Pinpoint the cell where the given text exists, returning its (X, Y) midpoint coordinate. 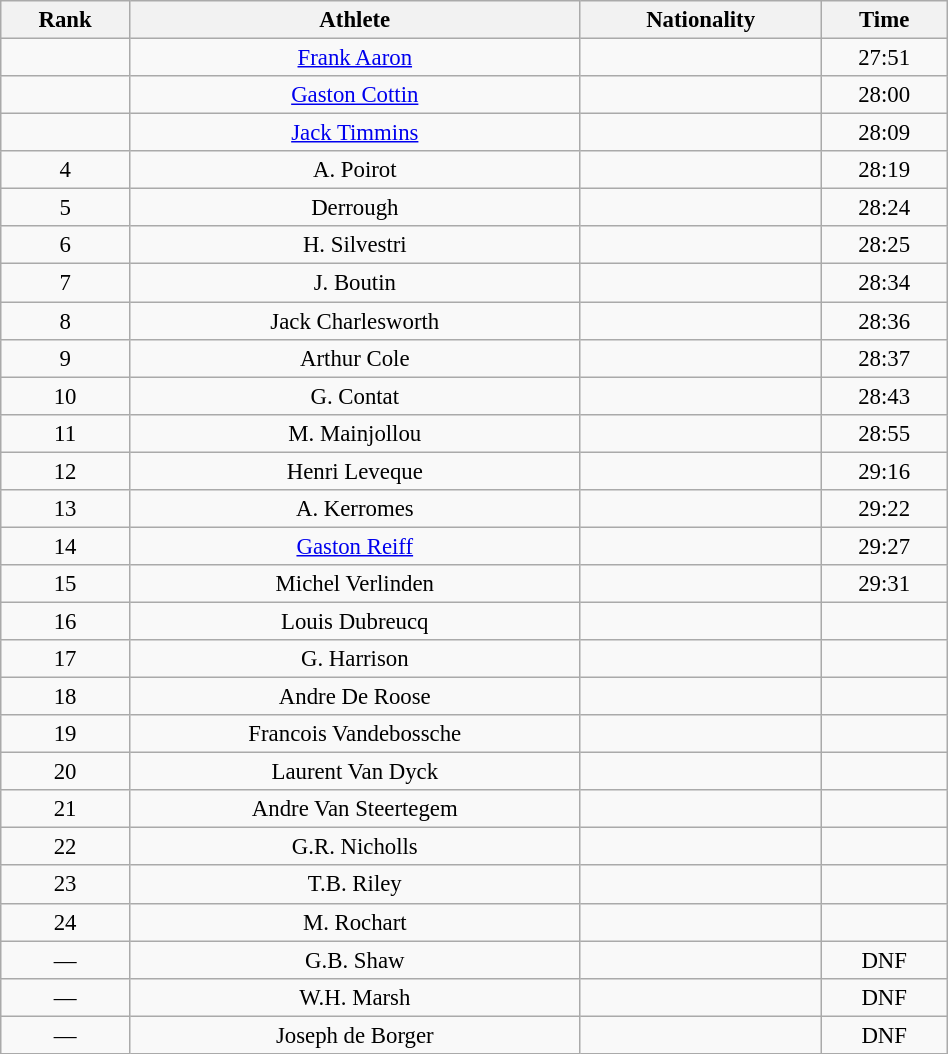
28:09 (884, 133)
H. Silvestri (354, 245)
Athlete (354, 20)
Francois Vandebossche (354, 734)
8 (66, 321)
28:24 (884, 208)
24 (66, 922)
28:36 (884, 321)
Laurent Van Dyck (354, 772)
W.H. Marsh (354, 997)
T.B. Riley (354, 885)
6 (66, 245)
J. Boutin (354, 283)
20 (66, 772)
Derrough (354, 208)
23 (66, 885)
G. Contat (354, 396)
19 (66, 734)
A. Poirot (354, 170)
G.R. Nicholls (354, 847)
10 (66, 396)
Henri Leveque (354, 471)
7 (66, 283)
Rank (66, 20)
11 (66, 433)
M. Mainjollou (354, 433)
12 (66, 471)
28:55 (884, 433)
14 (66, 546)
28:00 (884, 95)
21 (66, 809)
28:19 (884, 170)
29:27 (884, 546)
M. Rochart (354, 922)
Joseph de Borger (354, 1035)
Andre Van Steertegem (354, 809)
17 (66, 659)
22 (66, 847)
Michel Verlinden (354, 584)
Louis Dubreucq (354, 621)
Gaston Reiff (354, 546)
13 (66, 509)
Gaston Cottin (354, 95)
Time (884, 20)
5 (66, 208)
9 (66, 358)
Jack Timmins (354, 133)
Jack Charlesworth (354, 321)
18 (66, 697)
4 (66, 170)
28:43 (884, 396)
G. Harrison (354, 659)
Nationality (700, 20)
29:16 (884, 471)
28:37 (884, 358)
28:34 (884, 283)
28:25 (884, 245)
29:22 (884, 509)
Frank Aaron (354, 58)
27:51 (884, 58)
15 (66, 584)
16 (66, 621)
G.B. Shaw (354, 960)
A. Kerromes (354, 509)
29:31 (884, 584)
Andre De Roose (354, 697)
Arthur Cole (354, 358)
